Search for the cell housing the specified text and yield its [x, y] center coordinate. 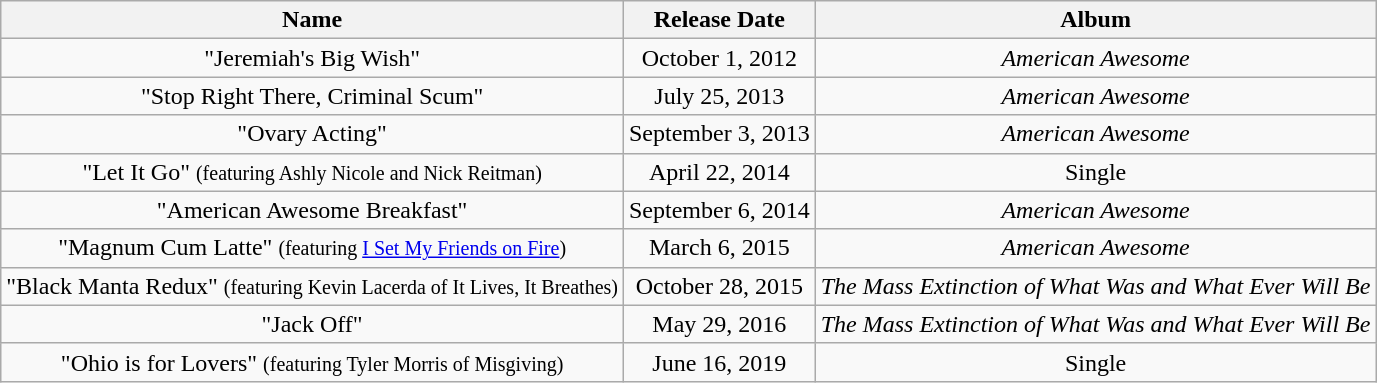
June 16, 2019 [719, 362]
"Black Manta Redux" (featuring Kevin Lacerda of It Lives, It Breathes) [312, 286]
"Ohio is for Lovers" (featuring Tyler Morris of Misgiving) [312, 362]
October 1, 2012 [719, 58]
September 6, 2014 [719, 210]
May 29, 2016 [719, 324]
March 6, 2015 [719, 248]
"Jeremiah's Big Wish" [312, 58]
Release Date [719, 20]
"Let It Go" (featuring Ashly Nicole and Nick Reitman) [312, 172]
"Jack Off" [312, 324]
July 25, 2013 [719, 96]
"Stop Right There, Criminal Scum" [312, 96]
"Ovary Acting" [312, 134]
"Magnum Cum Latte" (featuring I Set My Friends on Fire) [312, 248]
Name [312, 20]
October 28, 2015 [719, 286]
April 22, 2014 [719, 172]
September 3, 2013 [719, 134]
"American Awesome Breakfast" [312, 210]
Album [1096, 20]
